Scan for the cell matching the given text and deliver its [x, y] coordinate at center. 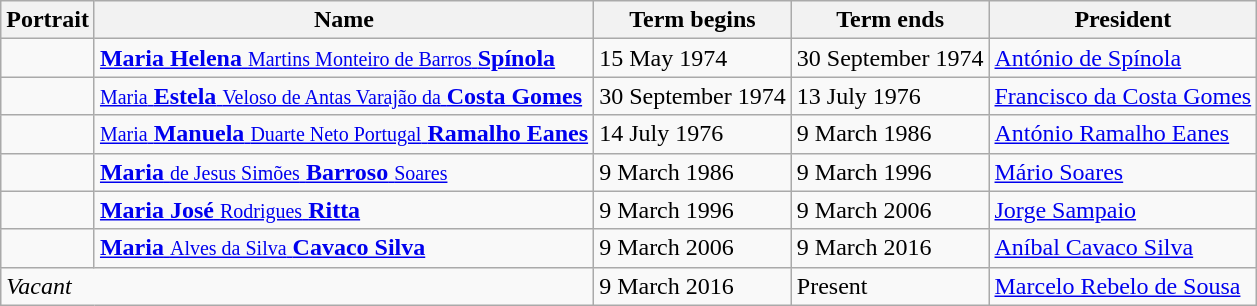
Francisco da Costa Gomes [1123, 96]
Term ends [890, 20]
Maria Manuela Duarte Neto Portugal Ramalho Eanes [344, 134]
Term begins [693, 20]
13 July 1976 [890, 96]
14 July 1976 [693, 134]
Portrait [48, 20]
Aníbal Cavaco Silva [1123, 248]
15 May 1974 [693, 58]
Maria de Jesus Simões Barroso Soares [344, 172]
António Ramalho Eanes [1123, 134]
Name [344, 20]
President [1123, 20]
Marcelo Rebelo de Sousa [1123, 286]
Maria Helena Martins Monteiro de Barros Spínola [344, 58]
Maria Estela Veloso de Antas Varajão da Costa Gomes [344, 96]
Jorge Sampaio [1123, 210]
Mário Soares [1123, 172]
António de Spínola [1123, 58]
Maria Alves da Silva Cavaco Silva [344, 248]
Maria José Rodrigues Ritta [344, 210]
Vacant [298, 286]
Present [890, 286]
